Capture the cell that displays the provided text and extract its (x, y) central coordinate. 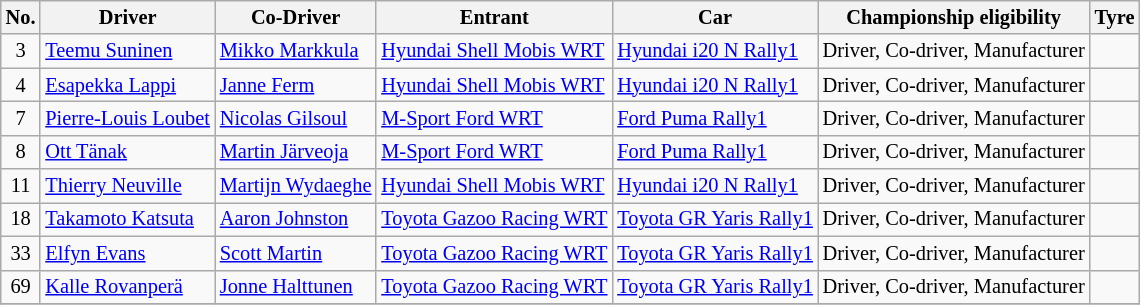
11 (21, 186)
3 (21, 51)
4 (21, 85)
8 (21, 152)
Scott Martin (296, 253)
Esapekka Lappi (127, 85)
Car (714, 17)
Martijn Wydaeghe (296, 186)
Aaron Johnston (296, 219)
Pierre-Louis Loubet (127, 118)
Thierry Neuville (127, 186)
Martin Järveoja (296, 152)
Takamoto Katsuta (127, 219)
Janne Ferm (296, 85)
Entrant (494, 17)
Teemu Suninen (127, 51)
Nicolas Gilsoul (296, 118)
7 (21, 118)
Driver (127, 17)
Ott Tänak (127, 152)
33 (21, 253)
Mikko Markkula (296, 51)
Co-Driver (296, 17)
Tyre (1115, 17)
Championship eligibility (954, 17)
18 (21, 219)
No. (21, 17)
69 (21, 287)
Elfyn Evans (127, 253)
Jonne Halttunen (296, 287)
Kalle Rovanperä (127, 287)
